Identify which cell holds the provided text, then report its (x, y) central coordinate. 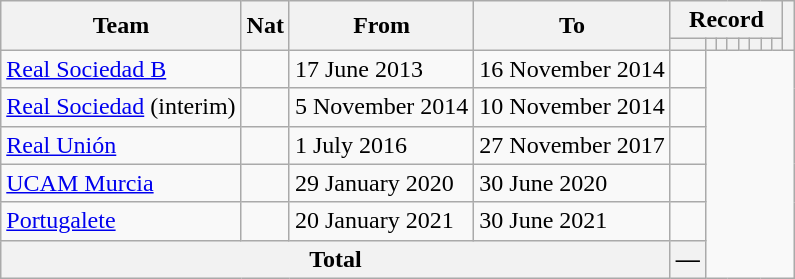
27 November 2017 (572, 145)
Total (336, 259)
17 June 2013 (381, 69)
To (572, 26)
30 June 2020 (572, 183)
Record (726, 20)
Portugalete (121, 221)
UCAM Murcia (121, 183)
From (381, 26)
— (688, 259)
29 January 2020 (381, 183)
16 November 2014 (572, 69)
Real Sociedad B (121, 69)
Real Unión (121, 145)
1 July 2016 (381, 145)
20 January 2021 (381, 221)
10 November 2014 (572, 107)
30 June 2021 (572, 221)
Real Sociedad (interim) (121, 107)
Nat (265, 26)
Team (121, 26)
5 November 2014 (381, 107)
